Search for the cell housing the specified text and yield its [x, y] center coordinate. 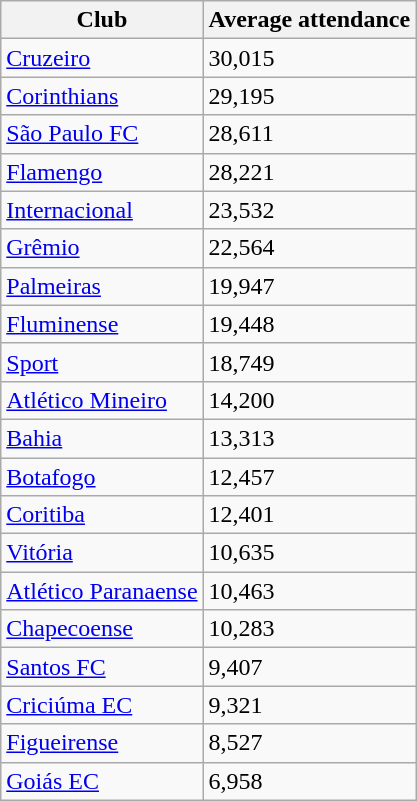
Sport [102, 362]
Average attendance [310, 20]
Cruzeiro [102, 58]
Criciúma EC [102, 705]
Flamengo [102, 172]
6,958 [310, 781]
18,749 [310, 362]
Vitória [102, 553]
19,947 [310, 286]
São Paulo FC [102, 134]
14,200 [310, 400]
13,313 [310, 438]
9,407 [310, 667]
8,527 [310, 743]
Atlético Mineiro [102, 400]
28,221 [310, 172]
Internacional [102, 210]
Atlético Paranaense [102, 591]
Goiás EC [102, 781]
Club [102, 20]
Botafogo [102, 477]
10,635 [310, 553]
Grêmio [102, 248]
19,448 [310, 324]
Coritiba [102, 515]
Santos FC [102, 667]
10,463 [310, 591]
12,457 [310, 477]
Bahia [102, 438]
22,564 [310, 248]
Fluminense [102, 324]
Figueirense [102, 743]
Palmeiras [102, 286]
23,532 [310, 210]
10,283 [310, 629]
29,195 [310, 96]
Corinthians [102, 96]
9,321 [310, 705]
30,015 [310, 58]
Chapecoense [102, 629]
28,611 [310, 134]
12,401 [310, 515]
